Return the (X, Y) coordinate for the center point of the cell that contains the specified text.  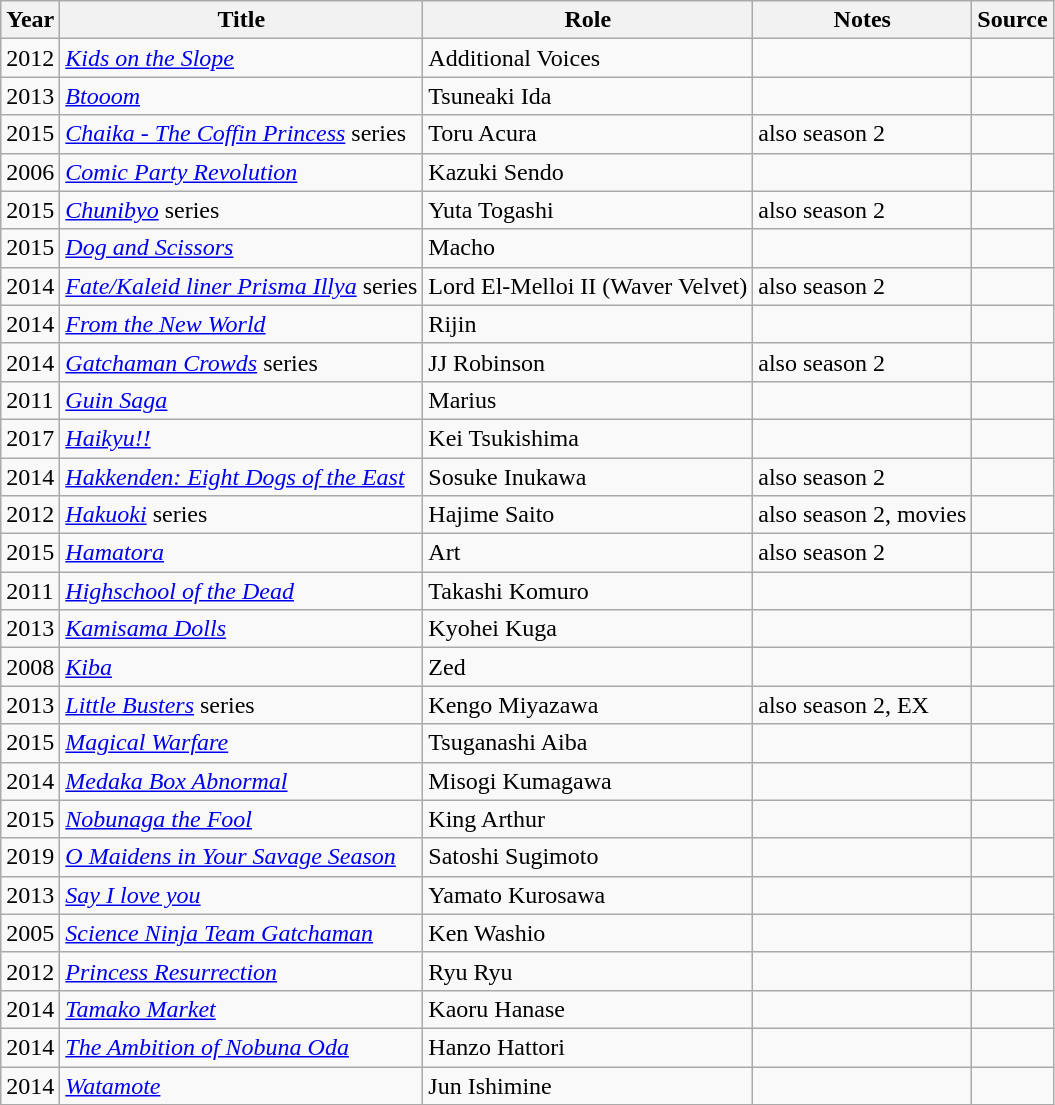
Gatchaman Crowds series (242, 362)
Kazuki Sendo (588, 172)
Tsuganashi Aiba (588, 743)
Sosuke Inukawa (588, 477)
Watamote (242, 1085)
2008 (30, 667)
Magical Warfare (242, 743)
Kiba (242, 667)
Hakkenden: Eight Dogs of the East (242, 477)
Title (242, 20)
Dog and Scissors (242, 248)
Chaika - The Coffin Princess series (242, 134)
Nobunaga the Fool (242, 819)
Kamisama Dolls (242, 629)
Year (30, 20)
Yamato Kurosawa (588, 895)
Art (588, 553)
Fate/Kaleid liner Prisma Illya series (242, 286)
Kaoru Hanase (588, 1009)
Takashi Komuro (588, 591)
Yuta Togashi (588, 210)
Marius (588, 400)
Highschool of the Dead (242, 591)
Princess Resurrection (242, 971)
Kei Tsukishima (588, 438)
Hakuoki series (242, 515)
Source (1012, 20)
2006 (30, 172)
Notes (862, 20)
JJ Robinson (588, 362)
Comic Party Revolution (242, 172)
O Maidens in Your Savage Season (242, 857)
Hanzo Hattori (588, 1047)
Ken Washio (588, 933)
Tsuneaki Ida (588, 96)
Kyohei Kuga (588, 629)
Haikyu!! (242, 438)
Kids on the Slope (242, 58)
Role (588, 20)
Zed (588, 667)
Ryu Ryu (588, 971)
Hajime Saito (588, 515)
2019 (30, 857)
King Arthur (588, 819)
Medaka Box Abnormal (242, 781)
Rijin (588, 324)
Macho (588, 248)
also season 2, movies (862, 515)
2017 (30, 438)
Little Busters series (242, 705)
Kengo Miyazawa (588, 705)
Lord El-Melloi II (Waver Velvet) (588, 286)
Satoshi Sugimoto (588, 857)
The Ambition of Nobuna Oda (242, 1047)
Misogi Kumagawa (588, 781)
2005 (30, 933)
Jun Ishimine (588, 1085)
Toru Acura (588, 134)
Btooom (242, 96)
also season 2, EX (862, 705)
Chunibyo series (242, 210)
Science Ninja Team Gatchaman (242, 933)
Tamako Market (242, 1009)
Say I love you (242, 895)
From the New World (242, 324)
Additional Voices (588, 58)
Guin Saga (242, 400)
Hamatora (242, 553)
